Output the (X, Y) coordinate of the center of the cell containing the given text.  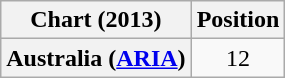
12 (238, 58)
Chart (2013) (96, 20)
Position (238, 20)
Australia (ARIA) (96, 58)
